From the cell containing the given text, extract its center point as [x, y] coordinate. 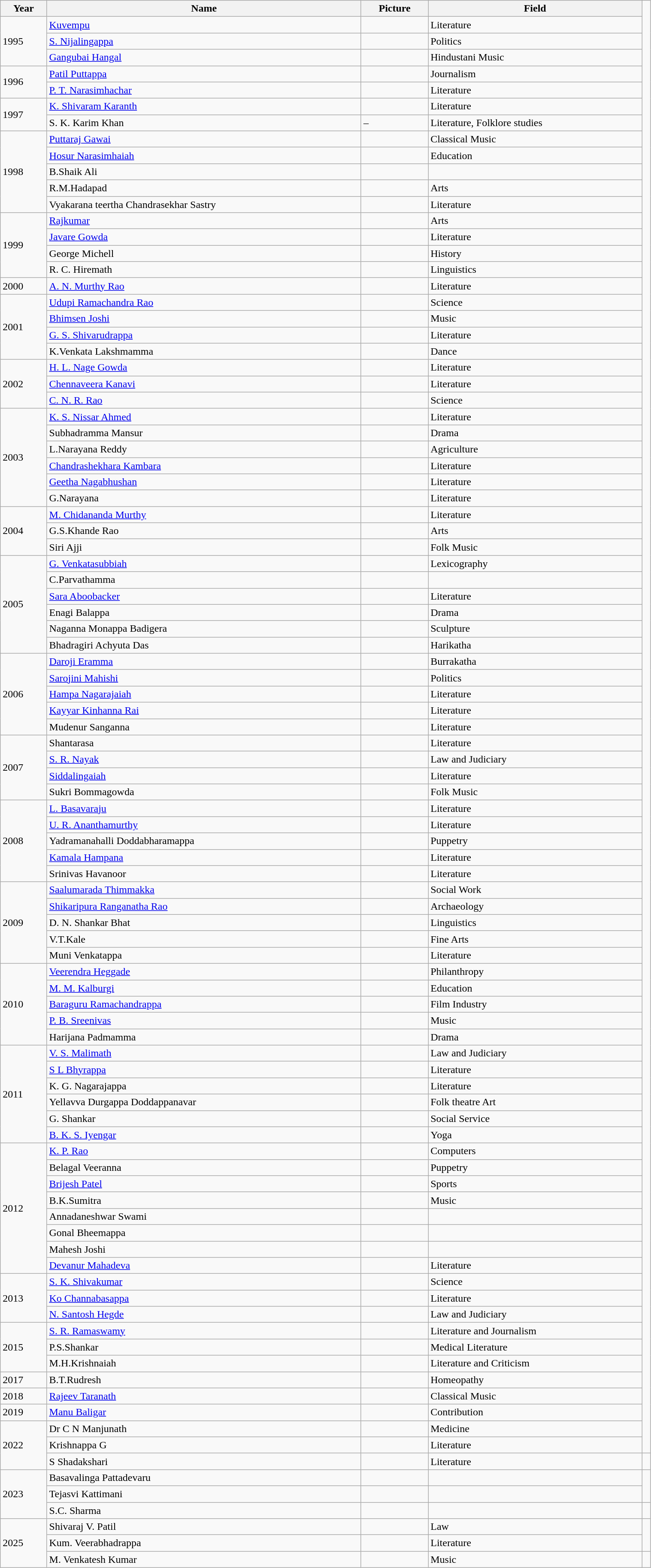
Law [535, 1527]
2015 [24, 1347]
2006 [24, 694]
G. S. Shivarudrappa [204, 335]
Bhadragiri Achyuta Das [204, 645]
Tejasvi Kattimani [204, 1494]
Field [535, 9]
Gonal Bheemappa [204, 1233]
Yellavva Durgappa Doddappanavar [204, 1102]
V.T.Kale [204, 939]
Patil Puttappa [204, 74]
K. S. Nissar Ahmed [204, 416]
Udupi Ramachandra Rao [204, 302]
Enagi Balappa [204, 612]
2000 [24, 286]
Burrakatha [535, 661]
Mudenur Sanganna [204, 727]
G. Venkatasubbiah [204, 564]
S. K. Karim Khan [204, 123]
Gangubai Hangal [204, 57]
2023 [24, 1494]
Siddalingaiah [204, 776]
2001 [24, 327]
Belagal Veeranna [204, 1167]
Hosur Narasimhaiah [204, 155]
Philanthropy [535, 971]
Homeopathy [535, 1380]
Computers [535, 1151]
L. Basavaraju [204, 808]
2010 [24, 1004]
Shantarasa [204, 743]
C.Parvathamma [204, 580]
Dance [535, 351]
– [394, 123]
V. S. Malimath [204, 1053]
G. Shankar [204, 1119]
Baraguru Ramachandrappa [204, 1004]
S. R. Nayak [204, 760]
1996 [24, 82]
Devanur Mahadeva [204, 1266]
K. Shivaram Karanth [204, 106]
Picture [394, 9]
Literature and Journalism [535, 1331]
Javare Gowda [204, 237]
Medicine [535, 1429]
2018 [24, 1396]
Siri Ajji [204, 547]
Bhimsen Joshi [204, 319]
S L Bhyrappa [204, 1070]
K. P. Rao [204, 1151]
George Michell [204, 253]
Kamala Hampana [204, 857]
Yoga [535, 1135]
2009 [24, 923]
K. G. Nagarajappa [204, 1086]
L.Narayana Reddy [204, 449]
Sarojini Mahishi [204, 678]
N. Santosh Hegde [204, 1315]
2011 [24, 1094]
Harikatha [535, 645]
1995 [24, 41]
Yadramanahalli Doddabharamappa [204, 841]
2004 [24, 531]
Rajeev Taranath [204, 1396]
G.Narayana [204, 498]
History [535, 253]
Lexicography [535, 564]
Basavalinga Pattadevaru [204, 1478]
Saalumarada Thimmakka [204, 890]
S. Nijalingappa [204, 41]
1997 [24, 115]
2019 [24, 1412]
Name [204, 9]
Daroji Eramma [204, 661]
2017 [24, 1380]
R.M.Hadapad [204, 188]
B.K.Sumitra [204, 1200]
U. R. Ananthamurthy [204, 825]
Srinivas Havanoor [204, 874]
Chandrashekhara Kambara [204, 465]
C. N. R. Rao [204, 400]
R. C. Hiremath [204, 270]
B. K. S. Iyengar [204, 1135]
2003 [24, 457]
Contribution [535, 1412]
Kuvempu [204, 25]
Kayyar Kinhanna Rai [204, 710]
Agriculture [535, 449]
Chennaveera Kanavi [204, 384]
Hindustani Music [535, 57]
M. Venkatesh Kumar [204, 1559]
Harijana Padmamma [204, 1037]
1999 [24, 245]
Vyakarana teertha Chandrasekhar Sastry [204, 205]
Film Industry [535, 1004]
Archaeology [535, 906]
Fine Arts [535, 939]
Geetha Nagabhushan [204, 482]
S. R. Ramaswamy [204, 1331]
Journalism [535, 74]
Manu Baligar [204, 1412]
Medical Literature [535, 1347]
A. N. Murthy Rao [204, 286]
M. M. Kalburgi [204, 988]
Ko Channabasappa [204, 1298]
2007 [24, 768]
2012 [24, 1208]
Literature and Criticism [535, 1363]
Puttaraj Gawai [204, 139]
P. T. Narasimhachar [204, 90]
Social Service [535, 1119]
S.C. Sharma [204, 1510]
Literature, Folklore studies [535, 123]
B.T.Rudresh [204, 1380]
K.Venkata Lakshmamma [204, 351]
Sports [535, 1184]
Hampa Nagarajaiah [204, 694]
S Shadakshari [204, 1461]
M.H.Krishnaiah [204, 1363]
Social Work [535, 890]
Shikaripura Ranganatha Rao [204, 906]
M. Chidananda Murthy [204, 515]
Kum. Veerabhadrappa [204, 1543]
2025 [24, 1543]
Sukri Bommagowda [204, 792]
Naganna Monappa Badigera [204, 629]
H. L. Nage Gowda [204, 368]
Year [24, 9]
Rajkumar [204, 221]
Mahesh Joshi [204, 1249]
G.S.Khande Rao [204, 531]
S. K. Shivakumar [204, 1282]
Veerendra Heggade [204, 971]
Folk theatre Art [535, 1102]
Brijesh Patel [204, 1184]
Sculpture [535, 629]
Subhadramma Mansur [204, 433]
Muni Venkatappa [204, 955]
P. B. Sreenivas [204, 1021]
P.S.Shankar [204, 1347]
Sara Aboobacker [204, 596]
D. N. Shankar Bhat [204, 923]
1998 [24, 172]
Shivaraj V. Patil [204, 1527]
2008 [24, 841]
2013 [24, 1298]
2022 [24, 1445]
2002 [24, 384]
Annadaneshwar Swami [204, 1216]
Dr C N Manjunath [204, 1429]
2005 [24, 604]
Krishnappa G [204, 1445]
B.Shaik Ali [204, 172]
